Find where the given text appears and provide that cell's center as (X, Y) coordinate. 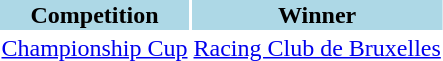
Winner (317, 15)
Competition (94, 15)
